Return the [x, y] coordinate for the center point of the cell that contains the specified text.  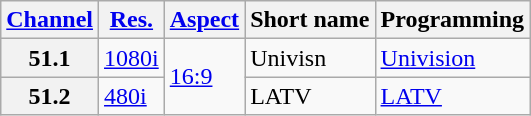
Aspect [204, 20]
480i [132, 96]
Univisn [310, 58]
Univision [452, 58]
16:9 [204, 77]
Channel [50, 20]
Short name [310, 20]
51.2 [50, 96]
Res. [132, 20]
Programming [452, 20]
51.1 [50, 58]
1080i [132, 58]
